Pinpoint the cell where the given text exists, returning its [x, y] midpoint coordinate. 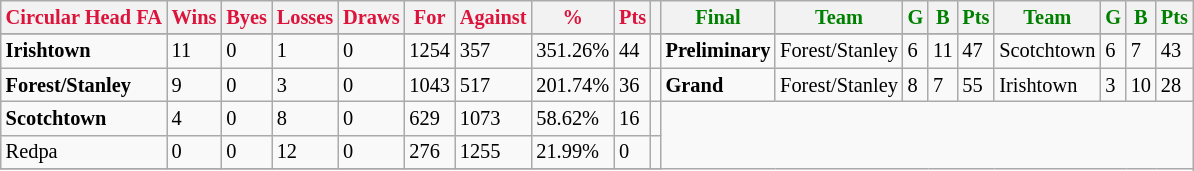
517 [494, 85]
58.62% [572, 118]
276 [429, 152]
Wins [194, 17]
44 [632, 51]
Losses [305, 17]
9 [194, 85]
351.26% [572, 51]
For [429, 17]
28 [1174, 85]
16 [632, 118]
Against [494, 17]
47 [976, 51]
43 [1174, 51]
1073 [494, 118]
12 [305, 152]
Circular Head FA [84, 17]
55 [976, 85]
Byes [246, 17]
36 [632, 85]
1255 [494, 152]
Grand [718, 85]
1043 [429, 85]
Final [718, 17]
% [572, 17]
21.99% [572, 152]
Redpa [84, 152]
201.74% [572, 85]
357 [494, 51]
4 [194, 118]
Draws [371, 17]
Preliminary [718, 51]
1254 [429, 51]
1 [305, 51]
629 [429, 118]
10 [1141, 85]
